Return the [X, Y] coordinate for the center point of the cell that contains the specified text.  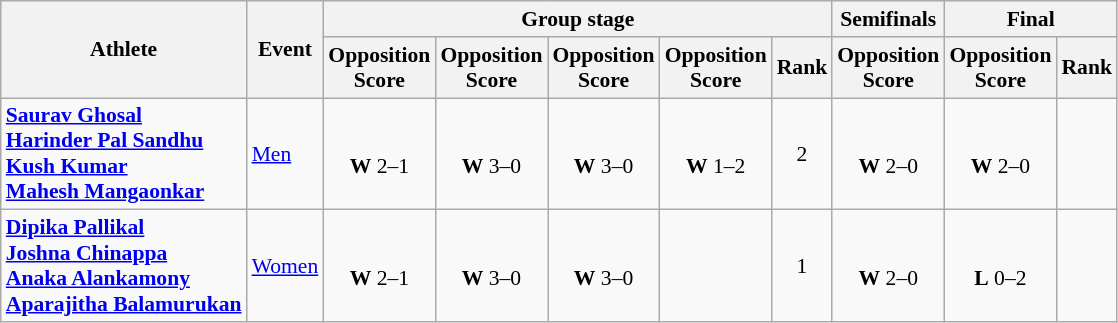
Group stage [578, 19]
Semifinals [888, 19]
Men [286, 154]
Final [1030, 19]
Event [286, 50]
L 0–2 [1000, 266]
Women [286, 266]
2 [802, 154]
W 1–2 [716, 154]
1 [802, 266]
Dipika PallikalJoshna ChinappaAnaka AlankamonyAparajitha Balamurukan [124, 266]
Saurav GhosalHarinder Pal SandhuKush KumarMahesh Mangaonkar [124, 154]
Athlete [124, 50]
